Search for the cell housing the specified text and yield its [x, y] center coordinate. 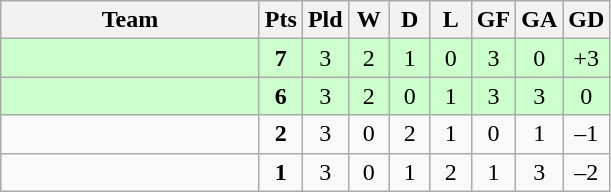
Team [130, 20]
+3 [586, 58]
GA [540, 20]
D [410, 20]
GF [493, 20]
Pts [280, 20]
Pld [325, 20]
–1 [586, 134]
6 [280, 96]
W [368, 20]
7 [280, 58]
L [450, 20]
–2 [586, 172]
GD [586, 20]
